Search for the cell housing the specified text and yield its (x, y) center coordinate. 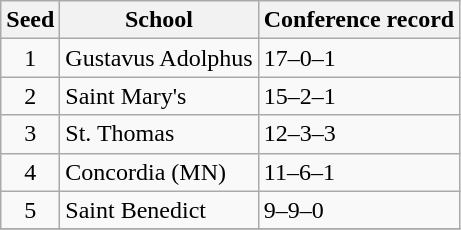
2 (30, 96)
School (159, 20)
Concordia (MN) (159, 172)
4 (30, 172)
3 (30, 134)
15–2–1 (358, 96)
12–3–3 (358, 134)
5 (30, 210)
Gustavus Adolphus (159, 58)
9–9–0 (358, 210)
17–0–1 (358, 58)
Seed (30, 20)
Saint Mary's (159, 96)
Conference record (358, 20)
St. Thomas (159, 134)
11–6–1 (358, 172)
Saint Benedict (159, 210)
1 (30, 58)
